Output the [X, Y] coordinate of the center of the cell containing the given text.  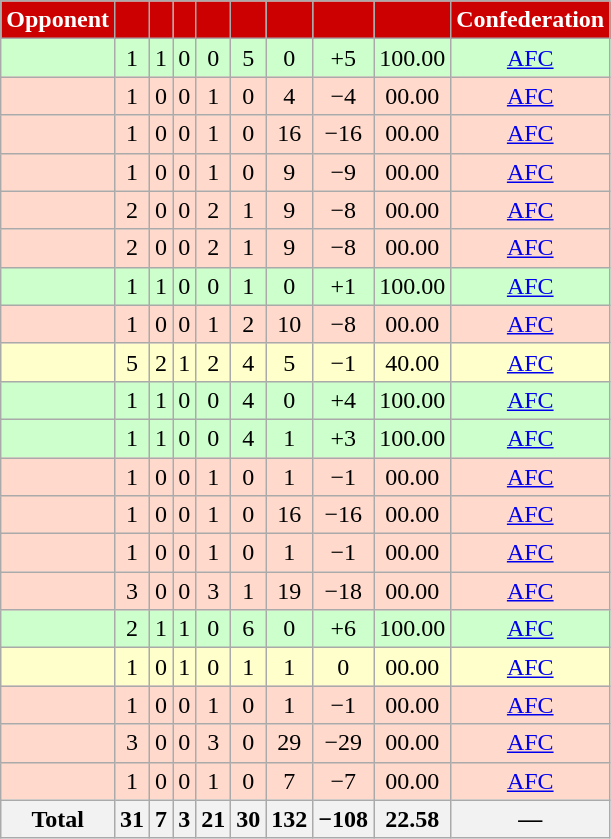
21 [214, 819]
132 [290, 819]
6 [248, 629]
+4 [344, 400]
31 [132, 819]
+1 [344, 286]
−108 [344, 819]
40.00 [412, 362]
29 [290, 743]
30 [248, 819]
−4 [344, 96]
−9 [344, 172]
−18 [344, 591]
Opponent [58, 20]
+6 [344, 629]
— [530, 819]
Confederation [530, 20]
−29 [344, 743]
22.58 [412, 819]
+3 [344, 438]
+5 [344, 58]
−7 [344, 781]
10 [290, 324]
19 [290, 591]
Total [58, 819]
